Pinpoint the cell where the given text exists, returning its [X, Y] midpoint coordinate. 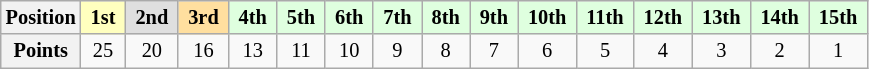
Position [41, 17]
10 [349, 51]
13 [253, 51]
13th [721, 17]
3 [721, 51]
6th [349, 17]
11 [301, 51]
14th [779, 17]
8 [446, 51]
1 [838, 51]
8th [446, 17]
4th [253, 17]
4 [663, 51]
16 [203, 51]
5 [604, 51]
2 [779, 51]
25 [104, 51]
10th [547, 17]
2nd [152, 17]
15th [838, 17]
6 [547, 51]
7 [494, 51]
7th [397, 17]
12th [663, 17]
9 [397, 51]
5th [301, 17]
20 [152, 51]
11th [604, 17]
Points [41, 51]
1st [104, 17]
9th [494, 17]
3rd [203, 17]
